Identify which cell holds the provided text, then report its (x, y) central coordinate. 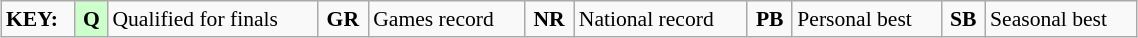
SB (963, 19)
KEY: (38, 19)
GR (342, 19)
National record (660, 19)
Q (91, 19)
NR (548, 19)
Personal best (866, 19)
Seasonal best (1061, 19)
Qualified for finals (212, 19)
PB (770, 19)
Games record (446, 19)
